Search for the cell housing the specified text and yield its (x, y) center coordinate. 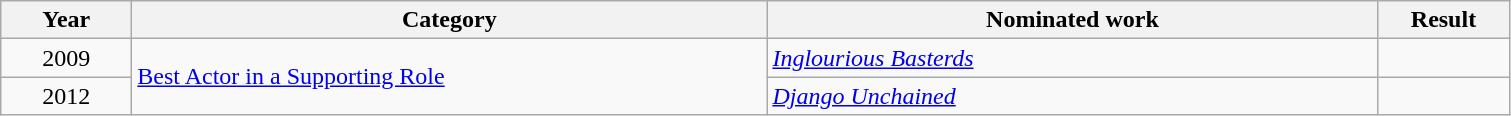
Year (66, 20)
2009 (66, 58)
Result (1444, 20)
2012 (66, 96)
Nominated work (1072, 20)
Best Actor in a Supporting Role (450, 77)
Category (450, 20)
Django Unchained (1072, 96)
Inglourious Basterds (1072, 58)
